For the text-containing cell, return its midpoint in (x, y) coordinate format. 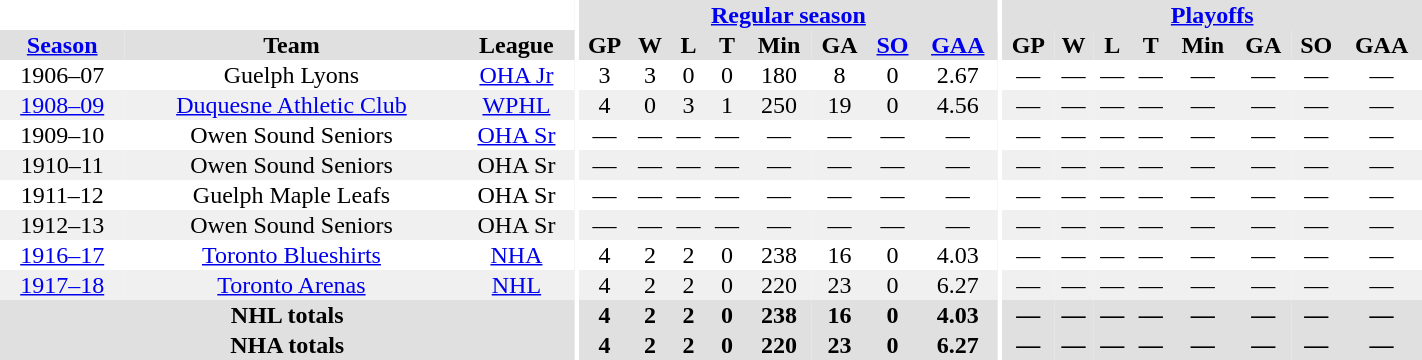
League (517, 45)
1912–13 (62, 225)
Team (291, 45)
1 (728, 105)
8 (840, 75)
Guelph Maple Leafs (291, 195)
1917–18 (62, 285)
180 (778, 75)
1909–10 (62, 135)
Guelph Lyons (291, 75)
2.67 (958, 75)
Season (62, 45)
250 (778, 105)
1911–12 (62, 195)
NHL totals (287, 315)
1910–11 (62, 165)
4.56 (958, 105)
OHA Jr (517, 75)
Duquesne Athletic Club (291, 105)
1906–07 (62, 75)
Playoffs (1212, 15)
1908–09 (62, 105)
NHA (517, 255)
WPHL (517, 105)
NHA totals (287, 345)
19 (840, 105)
1916–17 (62, 255)
Regular season (788, 15)
Toronto Arenas (291, 285)
Toronto Blueshirts (291, 255)
NHL (517, 285)
